Identify which cell holds the provided text, then report its [X, Y] central coordinate. 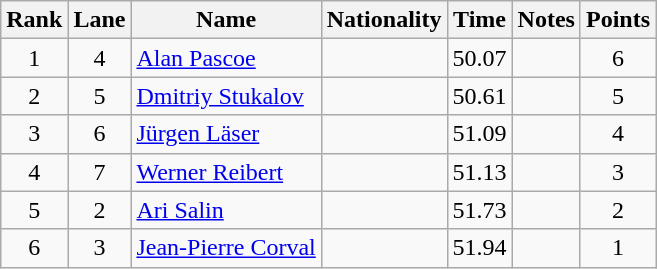
Ari Salin [226, 210]
Lane [100, 20]
Name [226, 20]
Alan Pascoe [226, 58]
51.94 [480, 248]
51.73 [480, 210]
Points [618, 20]
50.07 [480, 58]
Dmitriy Stukalov [226, 96]
Notes [546, 20]
Time [480, 20]
Rank [34, 20]
51.13 [480, 172]
50.61 [480, 96]
7 [100, 172]
Werner Reibert [226, 172]
Jean-Pierre Corval [226, 248]
51.09 [480, 134]
Nationality [384, 20]
Jürgen Läser [226, 134]
